Return the [X, Y] coordinate for the center point of the cell that contains the specified text.  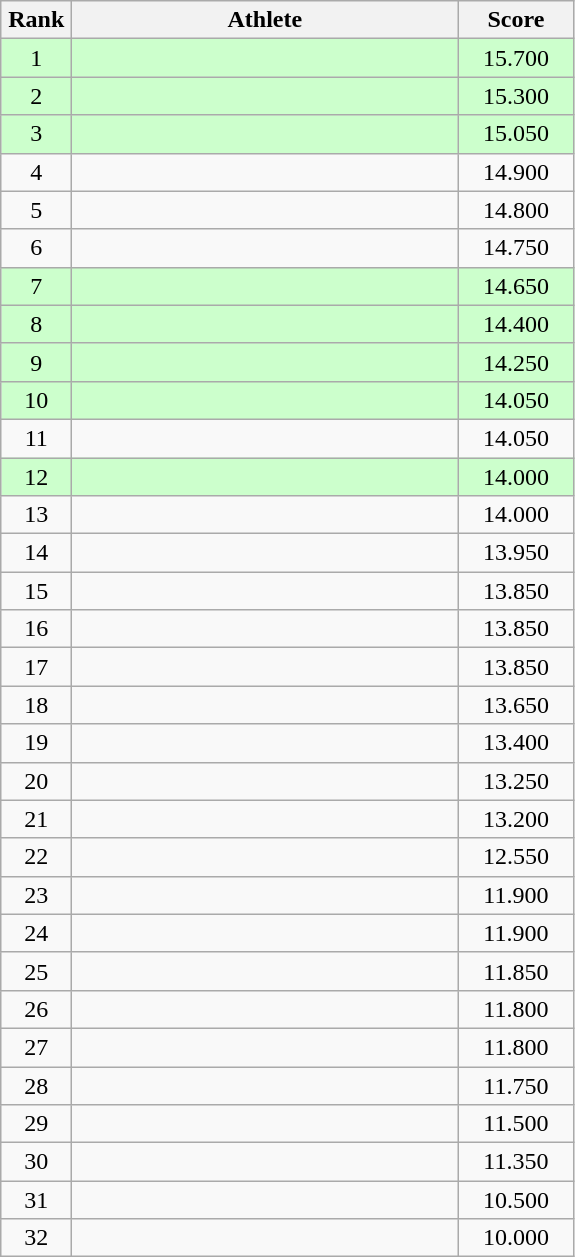
9 [36, 362]
10 [36, 400]
2 [36, 96]
Rank [36, 20]
6 [36, 248]
13 [36, 515]
25 [36, 971]
14.250 [516, 362]
14.400 [516, 324]
1 [36, 58]
26 [36, 1009]
27 [36, 1047]
13.250 [516, 781]
Score [516, 20]
13.950 [516, 553]
15.300 [516, 96]
15.700 [516, 58]
14.800 [516, 210]
7 [36, 286]
12.550 [516, 857]
17 [36, 667]
13.400 [516, 743]
10.500 [516, 1200]
10.000 [516, 1238]
19 [36, 743]
4 [36, 172]
16 [36, 629]
18 [36, 705]
14.650 [516, 286]
14.900 [516, 172]
11.850 [516, 971]
14 [36, 553]
11.750 [516, 1085]
3 [36, 134]
32 [36, 1238]
13.200 [516, 819]
15.050 [516, 134]
29 [36, 1124]
21 [36, 819]
24 [36, 933]
5 [36, 210]
20 [36, 781]
31 [36, 1200]
8 [36, 324]
12 [36, 477]
11 [36, 438]
28 [36, 1085]
11.500 [516, 1124]
22 [36, 857]
23 [36, 895]
14.750 [516, 248]
Athlete [265, 20]
11.350 [516, 1162]
30 [36, 1162]
13.650 [516, 705]
15 [36, 591]
